Identify which cell holds the provided text, then report its (x, y) central coordinate. 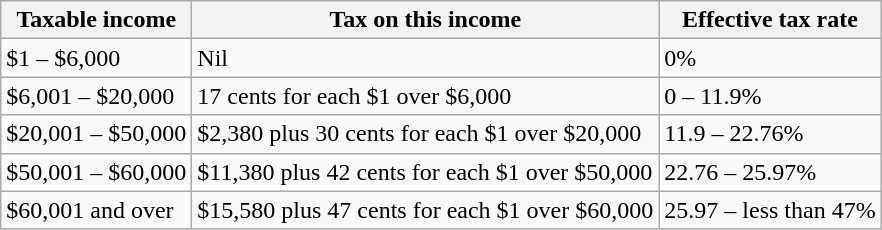
$6,001 – $20,000 (96, 96)
Taxable income (96, 20)
Effective tax rate (770, 20)
0 – 11.9% (770, 96)
$2,380 plus 30 cents for each $1 over $20,000 (426, 134)
22.76 – 25.97% (770, 172)
$60,001 and over (96, 210)
$20,001 – $50,000 (96, 134)
0% (770, 58)
11.9 – 22.76% (770, 134)
$11,380 plus 42 cents for each $1 over $50,000 (426, 172)
$1 – $6,000 (96, 58)
25.97 – less than 47% (770, 210)
17 cents for each $1 over $6,000 (426, 96)
Tax on this income (426, 20)
Nil (426, 58)
$15,580 plus 47 cents for each $1 over $60,000 (426, 210)
$50,001 – $60,000 (96, 172)
